Extract the (x, y) coordinate from the center of the cell holding the provided text.  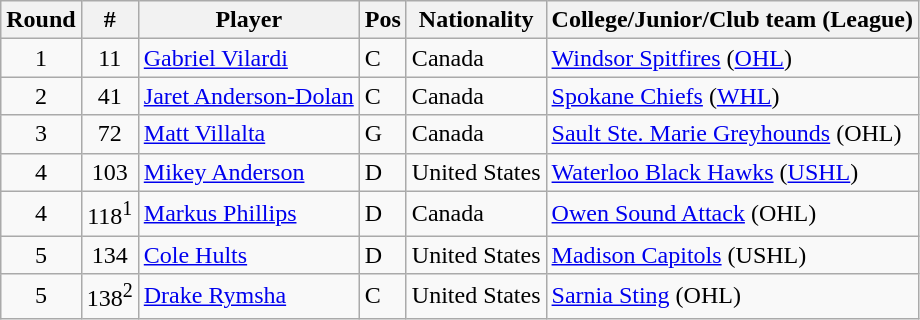
Sault Ste. Marie Greyhounds (OHL) (732, 134)
Spokane Chiefs (WHL) (732, 96)
G (382, 134)
1382 (110, 296)
1 (41, 58)
College/Junior/Club team (League) (732, 20)
1181 (110, 214)
103 (110, 172)
Matt Villalta (248, 134)
Markus Phillips (248, 214)
Player (248, 20)
Waterloo Black Hawks (USHL) (732, 172)
Mikey Anderson (248, 172)
Jaret Anderson-Dolan (248, 96)
41 (110, 96)
72 (110, 134)
Nationality (476, 20)
2 (41, 96)
11 (110, 58)
Round (41, 20)
Windsor Spitfires (OHL) (732, 58)
Madison Capitols (USHL) (732, 255)
Pos (382, 20)
Sarnia Sting (OHL) (732, 296)
Drake Rymsha (248, 296)
Owen Sound Attack (OHL) (732, 214)
Cole Hults (248, 255)
# (110, 20)
Gabriel Vilardi (248, 58)
3 (41, 134)
134 (110, 255)
